Identify which cell holds the provided text, then report its (x, y) central coordinate. 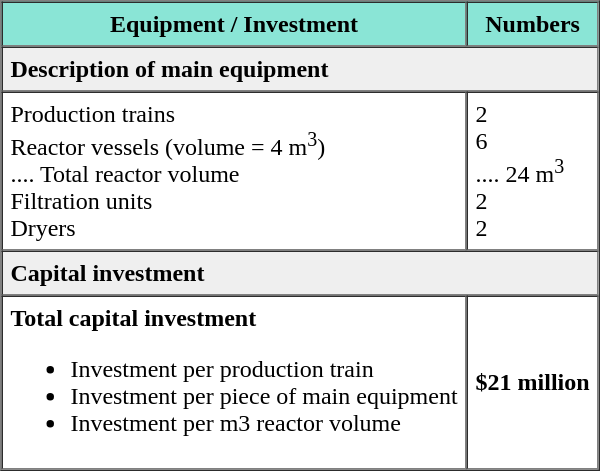
Total capital investmentInvestment per production trainInvestment per piece of main equipmentInvestment per m3 reactor volume (234, 383)
26 .... 24 m3 2 2 (533, 172)
Equipment / Investment (234, 24)
Production trainsReactor vessels (volume = 4 m3) .... Total reactor volume Filtration units Dryers (234, 172)
Capital investment (300, 274)
Numbers (533, 24)
Description of main equipment (300, 68)
$21 million (533, 383)
